Scan for the cell matching the given text and deliver its [X, Y] coordinate at center. 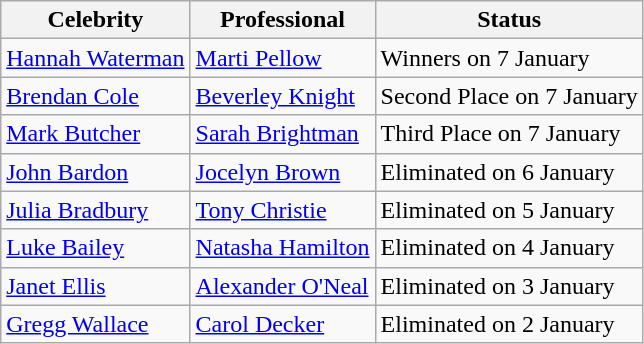
Tony Christie [282, 210]
Second Place on 7 January [509, 96]
Eliminated on 4 January [509, 248]
Eliminated on 6 January [509, 172]
Brendan Cole [96, 96]
Janet Ellis [96, 286]
Luke Bailey [96, 248]
Status [509, 20]
Natasha Hamilton [282, 248]
Marti Pellow [282, 58]
Gregg Wallace [96, 324]
Sarah Brightman [282, 134]
Hannah Waterman [96, 58]
Alexander O'Neal [282, 286]
Third Place on 7 January [509, 134]
Mark Butcher [96, 134]
Celebrity [96, 20]
Jocelyn Brown [282, 172]
Eliminated on 3 January [509, 286]
John Bardon [96, 172]
Julia Bradbury [96, 210]
Beverley Knight [282, 96]
Professional [282, 20]
Eliminated on 2 January [509, 324]
Carol Decker [282, 324]
Winners on 7 January [509, 58]
Eliminated on 5 January [509, 210]
